Locate the cell with the specified text and output its [X, Y] center coordinate. 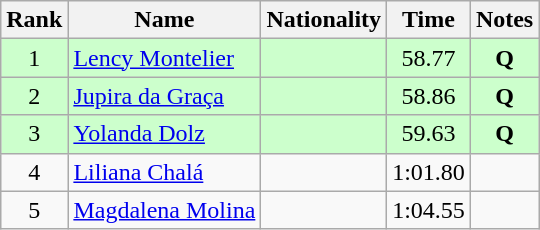
Rank [34, 20]
59.63 [429, 134]
Liliana Chalá [164, 172]
Yolanda Dolz [164, 134]
Magdalena Molina [164, 210]
58.86 [429, 96]
1:04.55 [429, 210]
Name [164, 20]
Nationality [324, 20]
2 [34, 96]
Time [429, 20]
58.77 [429, 58]
1:01.80 [429, 172]
Notes [504, 20]
5 [34, 210]
Jupira da Graça [164, 96]
4 [34, 172]
3 [34, 134]
1 [34, 58]
Lency Montelier [164, 58]
